For the text-containing cell, return its midpoint in (x, y) coordinate format. 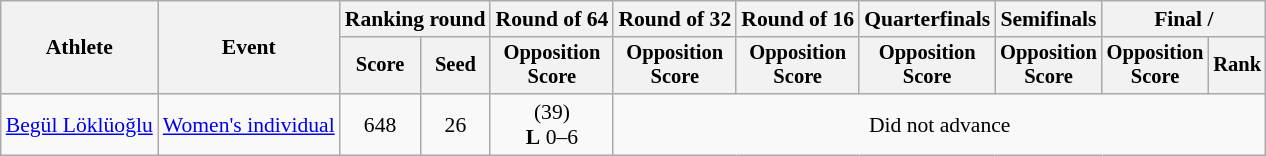
Semifinals (1048, 19)
Ranking round (416, 19)
Event (249, 48)
Final / (1184, 19)
Begül Löklüoğlu (80, 124)
(39)L 0–6 (552, 124)
648 (380, 124)
Round of 64 (552, 19)
26 (455, 124)
Quarterfinals (927, 19)
Round of 16 (798, 19)
Athlete (80, 48)
Score (380, 66)
Round of 32 (674, 19)
Seed (455, 66)
Rank (1237, 66)
Did not advance (940, 124)
Women's individual (249, 124)
